Pinpoint the cell where the given text exists, returning its [X, Y] midpoint coordinate. 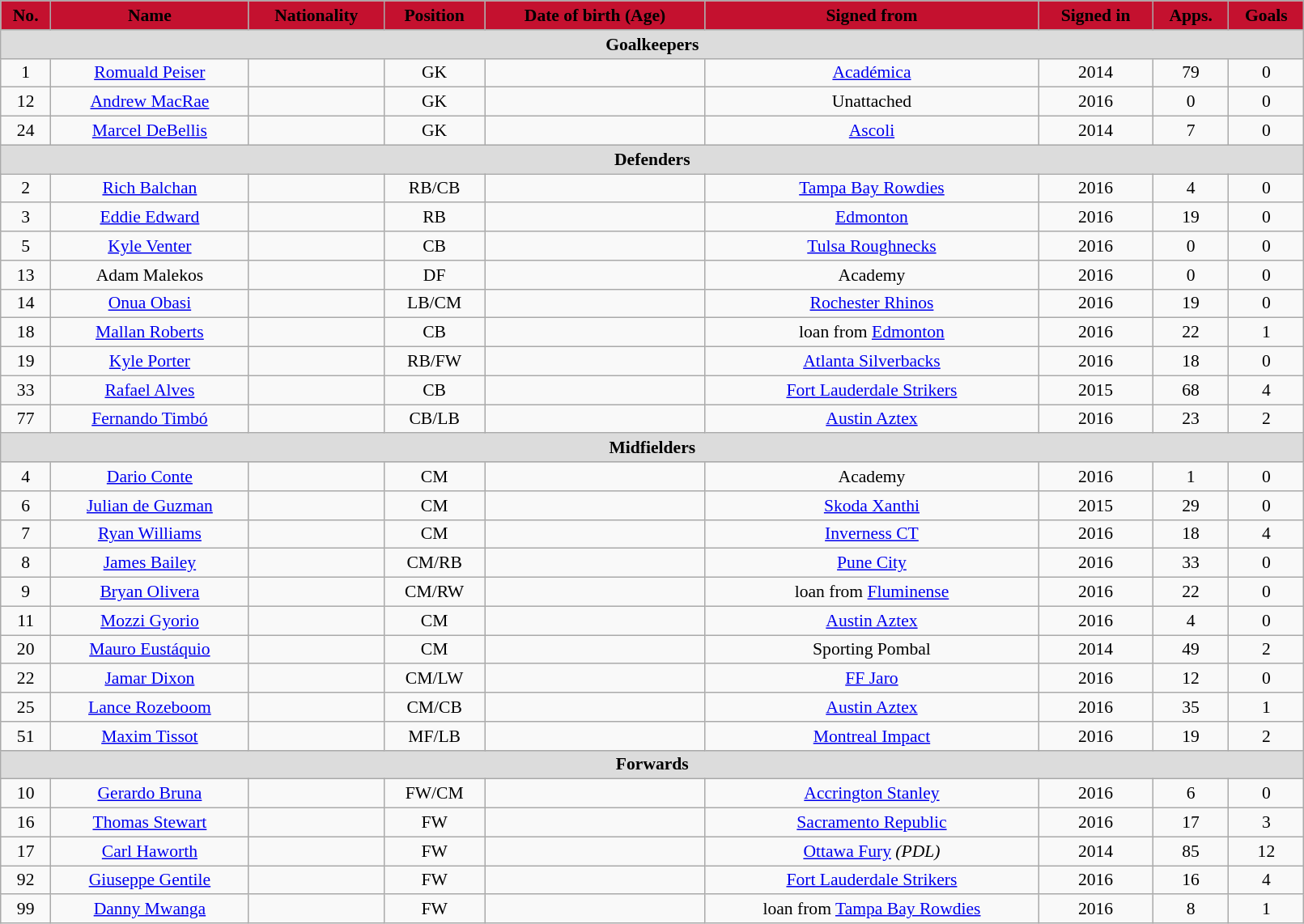
Date of birth (Age) [595, 15]
Rafael Alves [151, 390]
Unattached [872, 102]
Carl Haworth [151, 851]
Académica [872, 73]
Adam Malekos [151, 275]
Edmonton [872, 218]
Maxim Tissot [151, 736]
Signed in [1096, 15]
Eddie Edward [151, 218]
99 [26, 909]
Bryan Olivera [151, 592]
CM/RW [434, 592]
Mauro Eustáquio [151, 650]
MF/LB [434, 736]
Defenders [652, 159]
FF Jaro [872, 679]
Gerardo Bruna [151, 794]
Andrew MacRae [151, 102]
51 [26, 736]
Mallan Roberts [151, 333]
Apps. [1191, 15]
RB [434, 218]
Romuald Peiser [151, 73]
Fernando Timbó [151, 419]
Ryan Williams [151, 534]
Rich Balchan [151, 189]
FW/CM [434, 794]
Montreal Impact [872, 736]
Kyle Porter [151, 362]
Giuseppe Gentile [151, 880]
Dario Conte [151, 477]
85 [1191, 851]
Onua Obasi [151, 303]
77 [26, 419]
loan from Tampa Bay Rowdies [872, 909]
35 [1191, 707]
CM/RB [434, 563]
Tulsa Roughnecks [872, 246]
Thomas Stewart [151, 823]
CM/CB [434, 707]
Pune City [872, 563]
LB/CM [434, 303]
49 [1191, 650]
Mozzi Gyorio [151, 621]
Danny Mwanga [151, 909]
Julian de Guzman [151, 506]
Rochester Rhinos [872, 303]
11 [26, 621]
No. [26, 15]
Inverness CT [872, 534]
DF [434, 275]
Position [434, 15]
loan from Fluminense [872, 592]
79 [1191, 73]
Forwards [652, 765]
Ascoli [872, 131]
Sacramento Republic [872, 823]
25 [26, 707]
Name [151, 15]
Marcel DeBellis [151, 131]
CM/LW [434, 679]
10 [26, 794]
Signed from [872, 15]
James Bailey [151, 563]
RB/FW [434, 362]
68 [1191, 390]
Nationality [316, 15]
Midfielders [652, 448]
9 [26, 592]
23 [1191, 419]
Skoda Xanthi [872, 506]
RB/CB [434, 189]
24 [26, 131]
13 [26, 275]
Jamar Dixon [151, 679]
14 [26, 303]
Sporting Pombal [872, 650]
Atlanta Silverbacks [872, 362]
Ottawa Fury (PDL) [872, 851]
Kyle Venter [151, 246]
Goals [1266, 15]
loan from Edmonton [872, 333]
5 [26, 246]
Goalkeepers [652, 45]
Lance Rozeboom [151, 707]
29 [1191, 506]
CB/LB [434, 419]
92 [26, 880]
Accrington Stanley [872, 794]
Tampa Bay Rowdies [872, 189]
20 [26, 650]
